Identify which cell holds the provided text, then report its (X, Y) central coordinate. 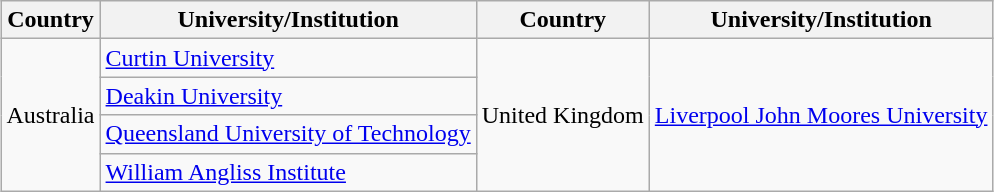
United Kingdom (562, 115)
Curtin University (288, 58)
Deakin University (288, 96)
William Angliss Institute (288, 172)
Australia (50, 115)
Queensland University of Technology (288, 134)
Liverpool John Moores University (821, 115)
